Locate the cell with the specified text and output its [x, y] center coordinate. 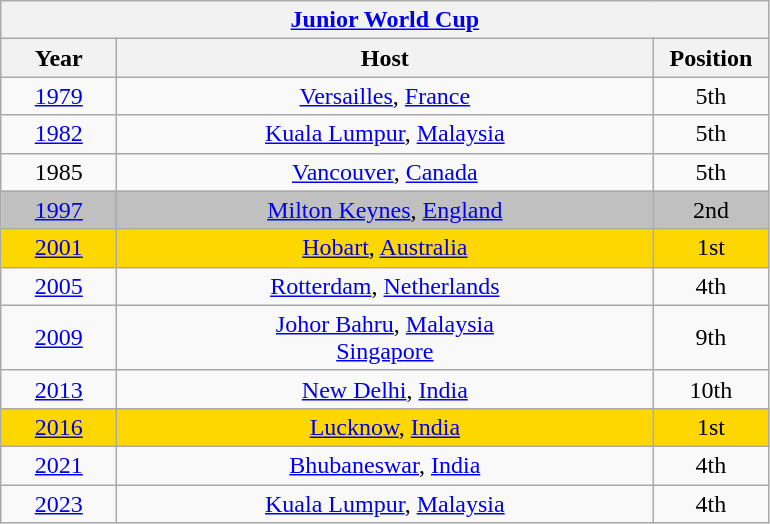
Position [711, 58]
Year [59, 58]
Versailles, France [385, 96]
2005 [59, 286]
Host [385, 58]
1985 [59, 172]
Johor Bahru, Malaysia Singapore [385, 338]
2021 [59, 465]
10th [711, 389]
2nd [711, 210]
Bhubaneswar, India [385, 465]
Lucknow, India [385, 427]
2016 [59, 427]
Milton Keynes, England [385, 210]
2013 [59, 389]
Rotterdam, Netherlands [385, 286]
Vancouver, Canada [385, 172]
9th [711, 338]
2023 [59, 503]
Junior World Cup [385, 20]
2009 [59, 338]
1982 [59, 134]
Hobart, Australia [385, 248]
1979 [59, 96]
1997 [59, 210]
2001 [59, 248]
New Delhi, India [385, 389]
